From the cell containing the given text, extract its center point as [X, Y] coordinate. 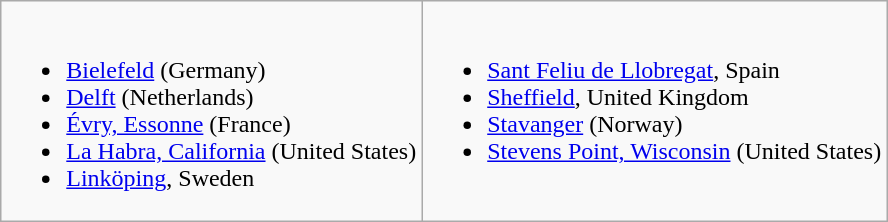
Sant Feliu de Llobregat, Spain Sheffield, United Kingdom Stavanger (Norway) Stevens Point, Wisconsin (United States) [654, 112]
Bielefeld (Germany) Delft (Netherlands) Évry, Essonne (France) La Habra, California (United States) Linköping, Sweden [212, 112]
